Scan for the cell matching the given text and deliver its [x, y] coordinate at center. 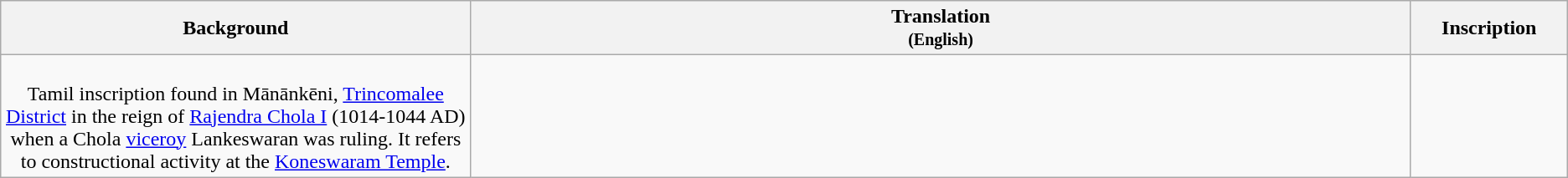
Background [236, 28]
Inscription [1489, 28]
Translation(English) [941, 28]
